Pinpoint the cell where the given text exists, returning its [x, y] midpoint coordinate. 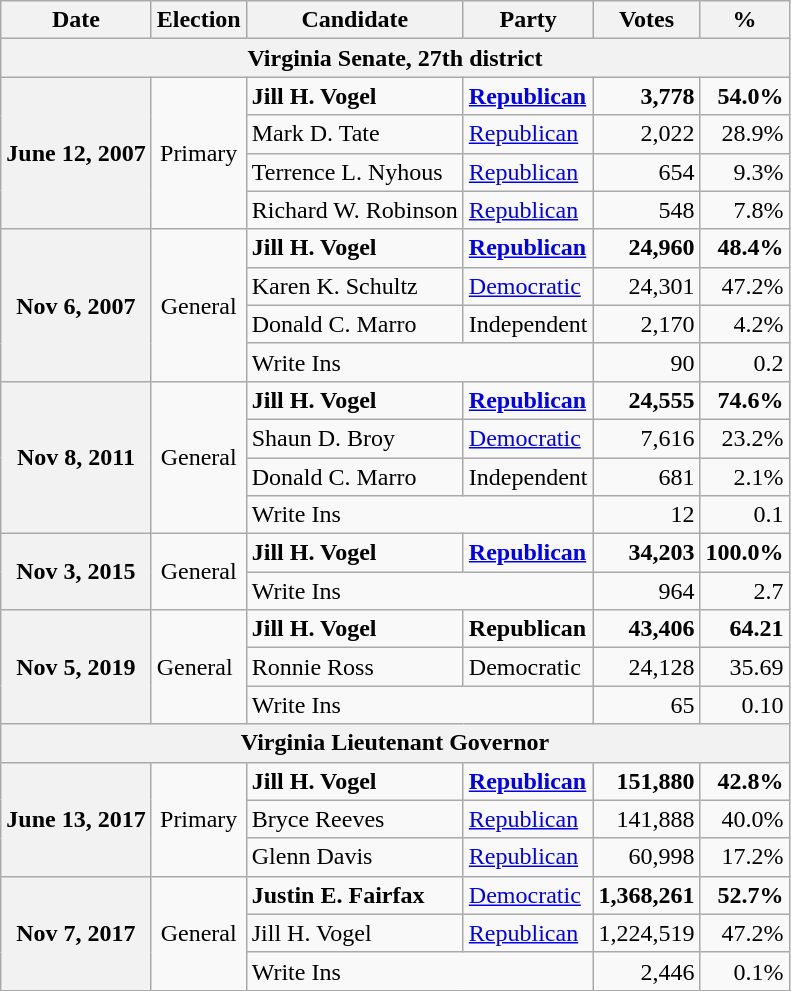
40.0% [744, 819]
100.0% [744, 553]
9.3% [744, 172]
24,555 [646, 400]
43,406 [646, 629]
90 [646, 362]
48.4% [744, 248]
54.0% [744, 96]
74.6% [744, 400]
Mark D. Tate [354, 134]
64.21 [744, 629]
17.2% [744, 857]
Bryce Reeves [354, 819]
Virginia Senate, 27th district [395, 58]
Election [198, 20]
1,224,519 [646, 933]
June 13, 2017 [76, 819]
141,888 [646, 819]
Nov 7, 2017 [76, 933]
Nov 5, 2019 [76, 667]
Shaun D. Broy [354, 438]
23.2% [744, 438]
2,170 [646, 324]
24,301 [646, 286]
Ronnie Ross [354, 667]
Nov 6, 2007 [76, 305]
Justin E. Fairfax [354, 895]
0.10 [744, 705]
Nov 8, 2011 [76, 457]
0.1% [744, 971]
42.8% [744, 781]
60,998 [646, 857]
Party [528, 20]
Karen K. Schultz [354, 286]
2,446 [646, 971]
3,778 [646, 96]
7.8% [744, 210]
548 [646, 210]
28.9% [744, 134]
2,022 [646, 134]
2.7 [744, 591]
4.2% [744, 324]
654 [646, 172]
24,128 [646, 667]
1,368,261 [646, 895]
681 [646, 477]
0.2 [744, 362]
Virginia Lieutenant Governor [395, 743]
Glenn Davis [354, 857]
964 [646, 591]
12 [646, 515]
Votes [646, 20]
2.1% [744, 477]
Terrence L. Nyhous [354, 172]
% [744, 20]
Richard W. Robinson [354, 210]
65 [646, 705]
0.1 [744, 515]
7,616 [646, 438]
35.69 [744, 667]
24,960 [646, 248]
Candidate [354, 20]
34,203 [646, 553]
Nov 3, 2015 [76, 572]
52.7% [744, 895]
151,880 [646, 781]
June 12, 2007 [76, 153]
Date [76, 20]
